Determine the (x, y) coordinate at the center of the cell enclosing the given text.  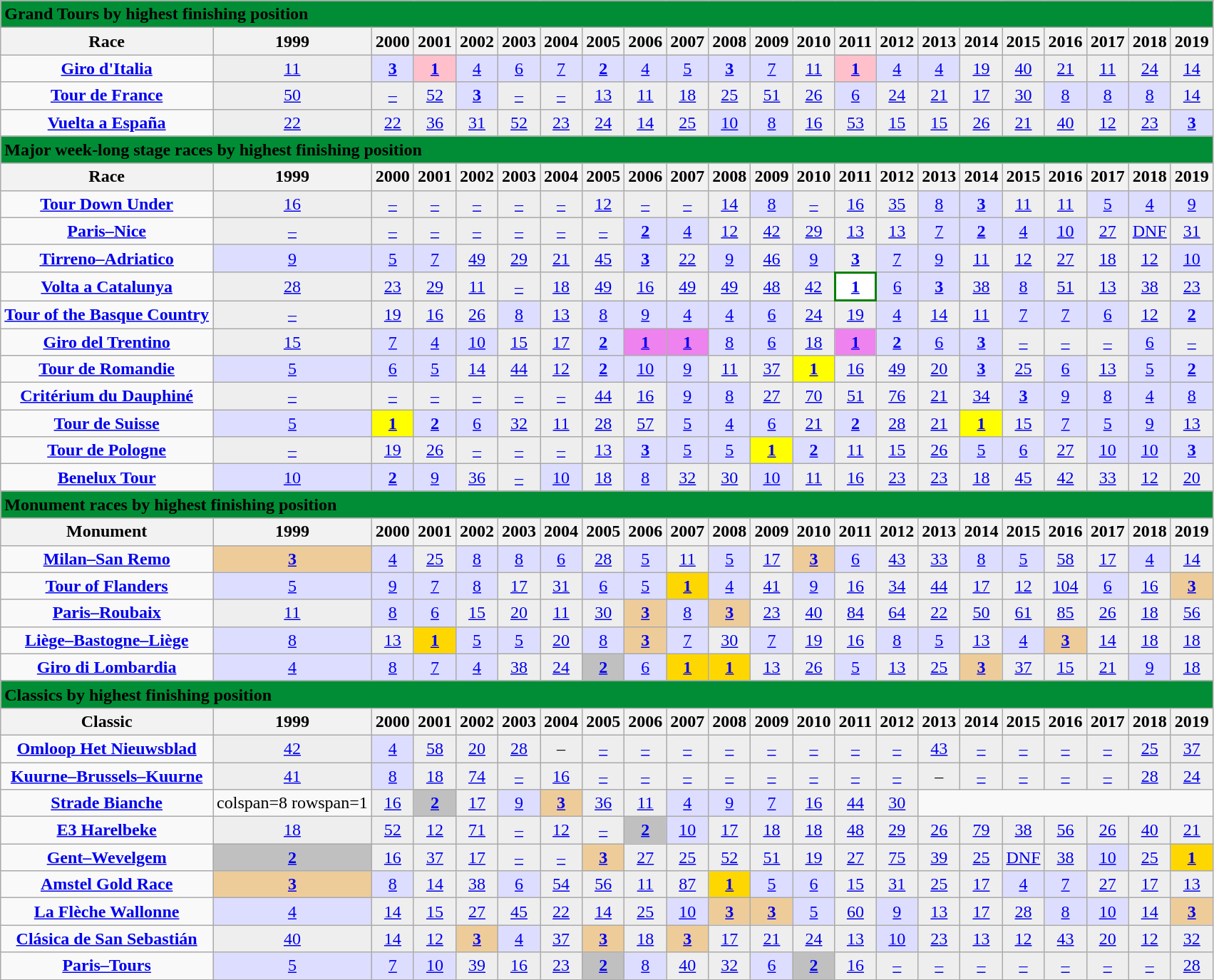
Strade Bianche (107, 803)
84 (855, 613)
Monument (107, 532)
Tour de Romandie (107, 369)
70 (814, 396)
35 (897, 204)
Tour of Flanders (107, 586)
Paris–Tours (107, 966)
104 (1065, 586)
Milan–San Remo (107, 559)
Giro di Lombardia (107, 667)
Tour de Suisse (107, 423)
74 (476, 776)
Gent–Wevelgem (107, 857)
Classic (107, 721)
Tour de France (107, 96)
Critérium du Dauphiné (107, 396)
46 (771, 258)
85 (1065, 613)
Paris–Roubaix (107, 613)
Tour Down Under (107, 204)
53 (855, 123)
Benelux Tour (107, 478)
71 (476, 830)
Vuelta a España (107, 123)
Monument races by highest finishing position (607, 505)
Amstel Gold Race (107, 884)
Tirreno–Adriatico (107, 258)
Kuurne–Brussels–Kuurne (107, 776)
colspan=8 rowspan=1 (292, 803)
Clásica de San Sebastián (107, 939)
Classics by highest finishing position (607, 694)
Omloop Het Nieuwsblad (107, 748)
64 (897, 613)
60 (855, 912)
87 (687, 884)
La Flèche Wallonne (107, 912)
Grand Tours by highest finishing position (607, 14)
Tour of the Basque Country (107, 315)
Liège–Bastogne–Liège (107, 640)
Giro d'Italia (107, 68)
E3 Harelbeke (107, 830)
Major week-long stage races by highest finishing position (607, 150)
75 (897, 857)
Giro del Trentino (107, 341)
54 (562, 884)
Paris–Nice (107, 231)
76 (897, 396)
57 (646, 423)
79 (981, 830)
61 (1024, 613)
Tour de Pologne (107, 450)
Volta a Catalunya (107, 287)
